Extract the [x, y] coordinate from the center of the cell holding the provided text.  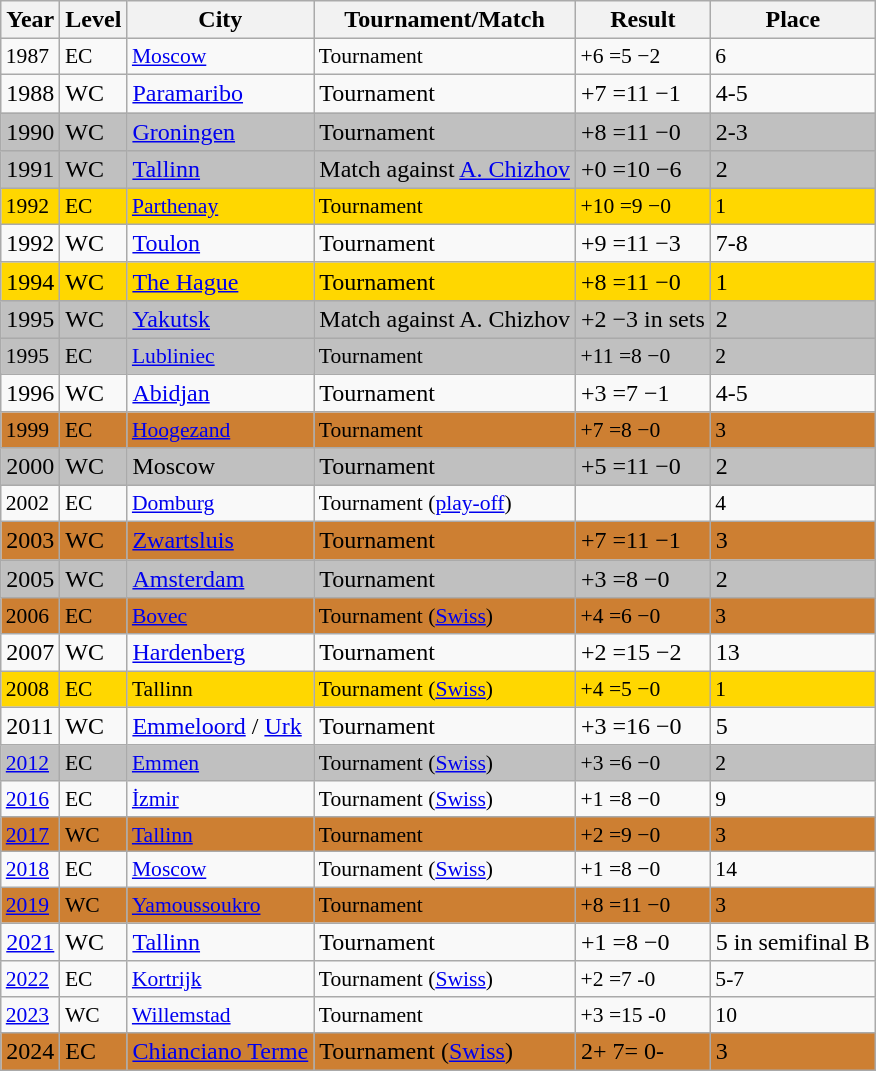
Result [642, 20]
Tournament (play-off) [445, 504]
Kortrijk [220, 979]
Hardenberg [220, 652]
+4 =5 −0 [642, 689]
1988 [30, 93]
1996 [30, 393]
1990 [30, 131]
Domburg [220, 504]
+11 =8 −0 [642, 356]
2022 [30, 979]
+2 −3 in sets [642, 319]
+2 =9 −0 [642, 834]
Emmeloord / Urk [220, 726]
Zwartsluis [220, 540]
13 [792, 652]
5-7 [792, 979]
Lubliniec [220, 356]
2003 [30, 540]
+9 =11 −3 [642, 243]
Year [30, 20]
2024 [30, 1051]
2016 [30, 799]
+4 =6 −0 [642, 616]
+6 =5 −2 [642, 57]
Hoogezand [220, 430]
Paramaribo [220, 93]
Parthenay [220, 207]
6 [792, 57]
2000 [30, 467]
2+ 7= 0- [642, 1051]
Chianciano Terme [220, 1051]
1994 [30, 281]
2018 [30, 870]
2021 [30, 942]
+3 =6 −0 [642, 763]
Place [792, 20]
Level [94, 20]
10 [792, 1015]
+3 =16 −0 [642, 726]
+0 =10 −6 [642, 170]
1991 [30, 170]
2019 [30, 905]
Amsterdam [220, 579]
5 [792, 726]
Yamoussoukro [220, 905]
+2 =15 −2 [642, 652]
Emmen [220, 763]
Willemstad [220, 1015]
2002 [30, 504]
+5 =11 −0 [642, 467]
The Hague [220, 281]
2011 [30, 726]
7-8 [792, 243]
2008 [30, 689]
2023 [30, 1015]
Groningen [220, 131]
İzmir [220, 799]
Tournament/Match [445, 20]
5 in semifinal В [792, 942]
2006 [30, 616]
+3 =15 -0 [642, 1015]
2007 [30, 652]
1987 [30, 57]
Yakutsk [220, 319]
+3 =7 −1 [642, 393]
Toulon [220, 243]
+2 =7 -0 [642, 979]
2-3 [792, 131]
+3 =8 −0 [642, 579]
Bovec [220, 616]
2012 [30, 763]
+7 =8 −0 [642, 430]
1999 [30, 430]
9 [792, 799]
4 [792, 504]
Abidjan [220, 393]
2005 [30, 579]
City [220, 20]
14 [792, 870]
+10 =9 −0 [642, 207]
2017 [30, 834]
